Pinpoint the cell where the given text exists, returning its [x, y] midpoint coordinate. 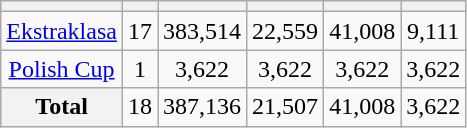
Ekstraklasa [62, 31]
1 [140, 69]
383,514 [202, 31]
21,507 [286, 107]
9,111 [434, 31]
Polish Cup [62, 69]
387,136 [202, 107]
17 [140, 31]
22,559 [286, 31]
18 [140, 107]
Total [62, 107]
